Identify which cell holds the provided text, then report its (x, y) central coordinate. 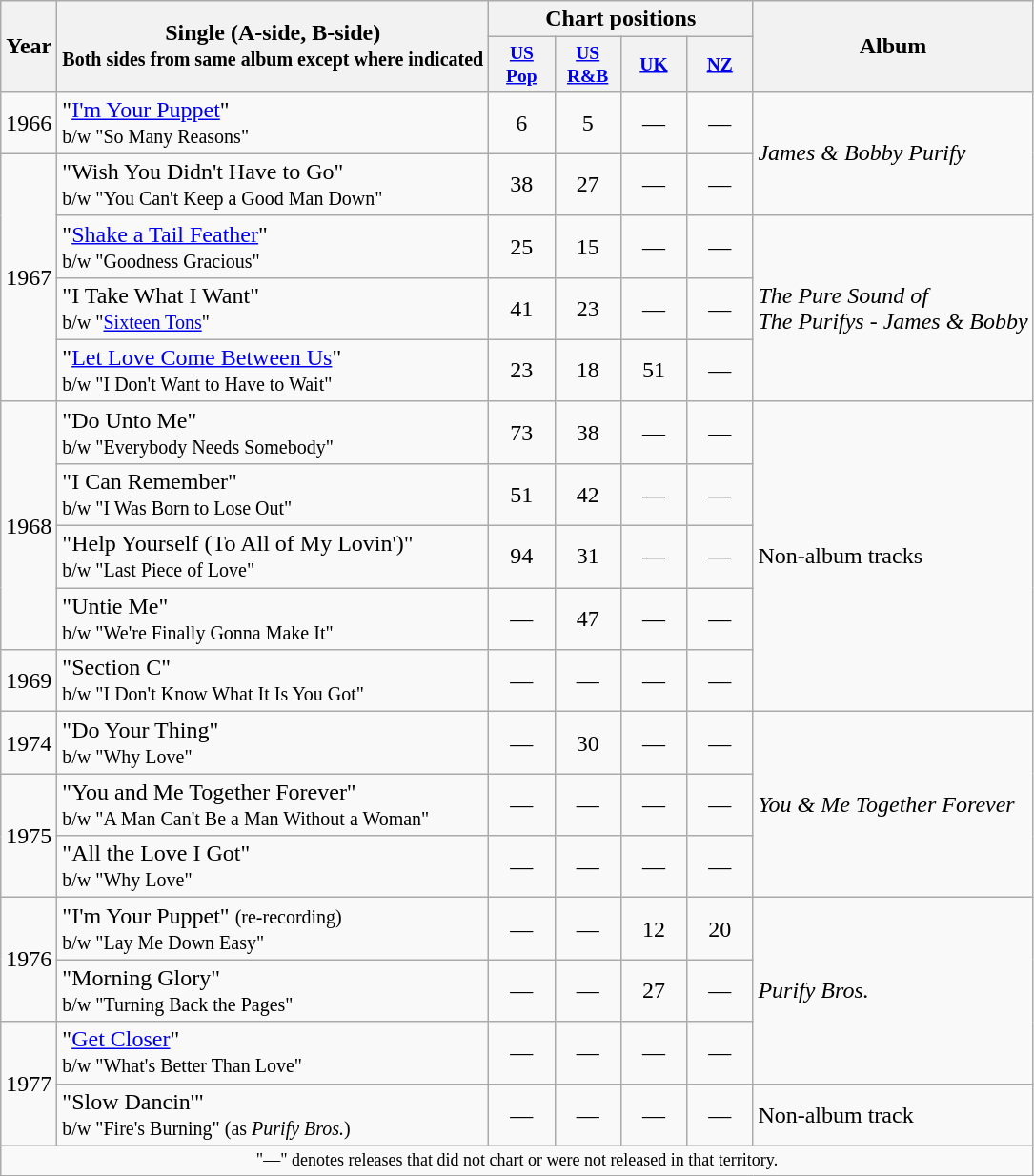
"You and Me Together Forever"b/w "A Man Can't Be a Man Without a Woman" (273, 804)
Chart positions (621, 19)
"Let Love Come Between Us"b/w "I Don't Want to Have to Wait" (273, 370)
You & Me Together Forever (893, 804)
Single (A-side, B-side)Both sides from same album except where indicated (273, 46)
"All the Love I Got"b/w "Why Love" (273, 867)
Year (29, 46)
"I'm Your Puppet" (re-recording)b/w "Lay Me Down Easy" (273, 928)
James & Bobby Purify (893, 153)
"Slow Dancin'"b/w "Fire's Burning" (as Purify Bros.) (273, 1115)
"Get Closer"b/w "What's Better Than Love" (273, 1052)
"I Can Remember"b/w "I Was Born to Lose Out" (273, 494)
41 (522, 309)
25 (522, 246)
"I'm Your Puppet"b/w "So Many Reasons" (273, 122)
"Shake a Tail Feather"b/w "Goodness Gracious" (273, 246)
1976 (29, 960)
42 (587, 494)
1967 (29, 277)
Non-album tracks (893, 557)
"—" denotes releases that did not chart or were not released in that territory. (517, 1161)
94 (522, 557)
"Do Unto Me"b/w "Everybody Needs Somebody" (273, 433)
USR&B (587, 65)
20 (720, 928)
1974 (29, 743)
NZ (720, 65)
Album (893, 46)
"Section C"b/w "I Don't Know What It Is You Got" (273, 680)
Non-album track (893, 1115)
47 (587, 619)
1977 (29, 1084)
1975 (29, 836)
6 (522, 122)
"Do Your Thing"b/w "Why Love" (273, 743)
US Pop (522, 65)
1968 (29, 525)
"Help Yourself (To All of My Lovin')"b/w "Last Piece of Love" (273, 557)
15 (587, 246)
30 (587, 743)
12 (654, 928)
1969 (29, 680)
18 (587, 370)
The Pure Sound ofThe Purifys - James & Bobby (893, 309)
1966 (29, 122)
"Wish You Didn't Have to Go"b/w "You Can't Keep a Good Man Down" (273, 185)
5 (587, 122)
31 (587, 557)
"I Take What I Want"b/w "Sixteen Tons" (273, 309)
Purify Bros. (893, 991)
73 (522, 433)
"Morning Glory"b/w "Turning Back the Pages" (273, 991)
UK (654, 65)
"Untie Me"b/w "We're Finally Gonna Make It" (273, 619)
